Return [X, Y] of the center of cell containing provided text 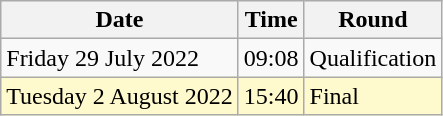
15:40 [271, 96]
Round [373, 20]
Tuesday 2 August 2022 [120, 96]
09:08 [271, 58]
Qualification [373, 58]
Time [271, 20]
Final [373, 96]
Date [120, 20]
Friday 29 July 2022 [120, 58]
